Locate the cell with the specified text and output its (x, y) center coordinate. 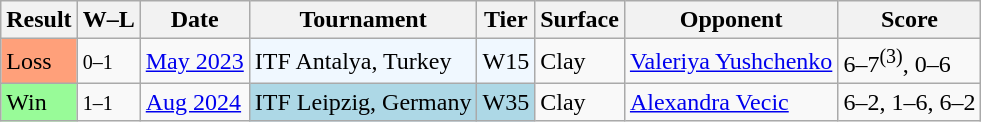
W–L (108, 20)
Valeriya Yushchenko (730, 62)
May 2023 (194, 62)
Tier (506, 20)
Score (910, 20)
Surface (580, 20)
Tournament (363, 20)
Win (39, 102)
Opponent (730, 20)
1–1 (108, 102)
W35 (506, 102)
ITF Antalya, Turkey (363, 62)
Alexandra Vecic (730, 102)
Result (39, 20)
ITF Leipzig, Germany (363, 102)
W15 (506, 62)
Loss (39, 62)
0–1 (108, 62)
6–2, 1–6, 6–2 (910, 102)
6–7(3), 0–6 (910, 62)
Date (194, 20)
Aug 2024 (194, 102)
